Detect which cell encompasses the target text, then output its (X, Y) center coordinate. 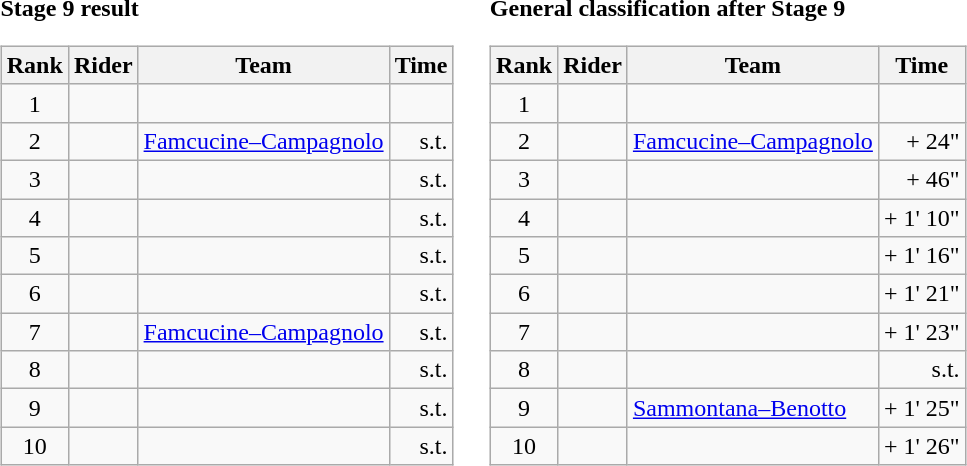
Sammontana–Benotto (752, 408)
+ 1' 16" (922, 256)
+ 1' 23" (922, 332)
+ 24" (922, 141)
+ 1' 25" (922, 408)
+ 1' 21" (922, 294)
+ 1' 10" (922, 217)
+ 1' 26" (922, 446)
+ 46" (922, 179)
